Output the (x, y) coordinate of the center of the cell containing the given text.  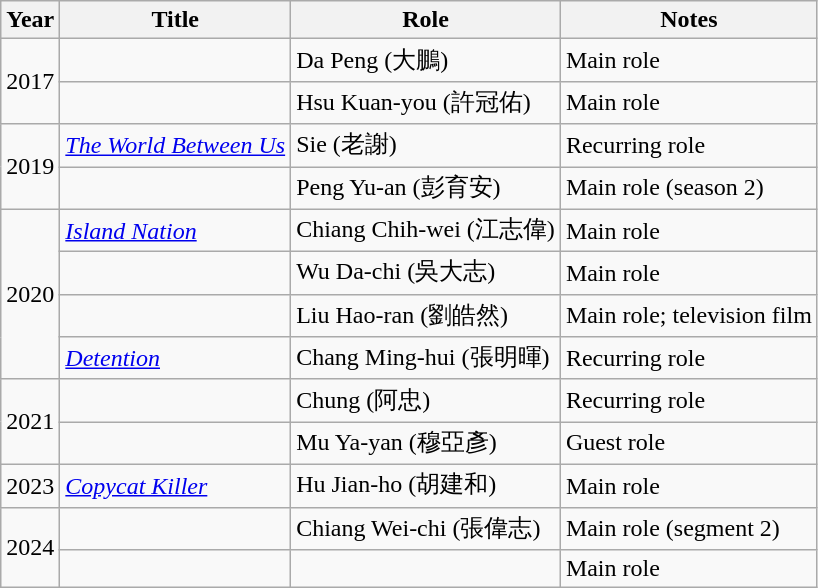
Title (176, 20)
Main role (season 2) (688, 188)
The World Between Us (176, 146)
2023 (30, 486)
Mu Ya-yan (穆亞彥) (426, 444)
Year (30, 20)
Role (426, 20)
Chang Ming-hui (張明暉) (426, 358)
Wu Da-chi (吳大志) (426, 274)
Notes (688, 20)
Detention (176, 358)
Da Peng (大鵬) (426, 60)
2020 (30, 294)
2019 (30, 166)
2024 (30, 548)
Chiang Wei-chi (張偉志) (426, 528)
2021 (30, 422)
Island Nation (176, 230)
Hu Jian-ho (胡建和) (426, 486)
Main role (segment 2) (688, 528)
Liu Hao-ran (劉皓然) (426, 316)
Chung (阿忠) (426, 400)
Guest role (688, 444)
2017 (30, 82)
Hsu Kuan-you (許冠佑) (426, 102)
Chiang Chih-wei (江志偉) (426, 230)
Main role; television film (688, 316)
Peng Yu-an (彭育安) (426, 188)
Sie (老謝) (426, 146)
Copycat Killer (176, 486)
